Pinpoint the cell where the given text exists, returning its [x, y] midpoint coordinate. 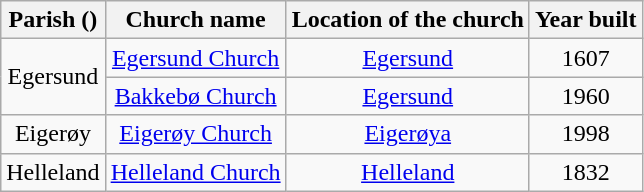
1607 [586, 58]
Eigerøya [408, 134]
Bakkebø Church [196, 96]
Church name [196, 20]
Location of the church [408, 20]
1832 [586, 172]
Helleland Church [196, 172]
1998 [586, 134]
Year built [586, 20]
Eigerøy Church [196, 134]
Egersund Church [196, 58]
1960 [586, 96]
Parish () [53, 20]
Eigerøy [53, 134]
